Pinpoint the cell where the given text exists, returning its (X, Y) midpoint coordinate. 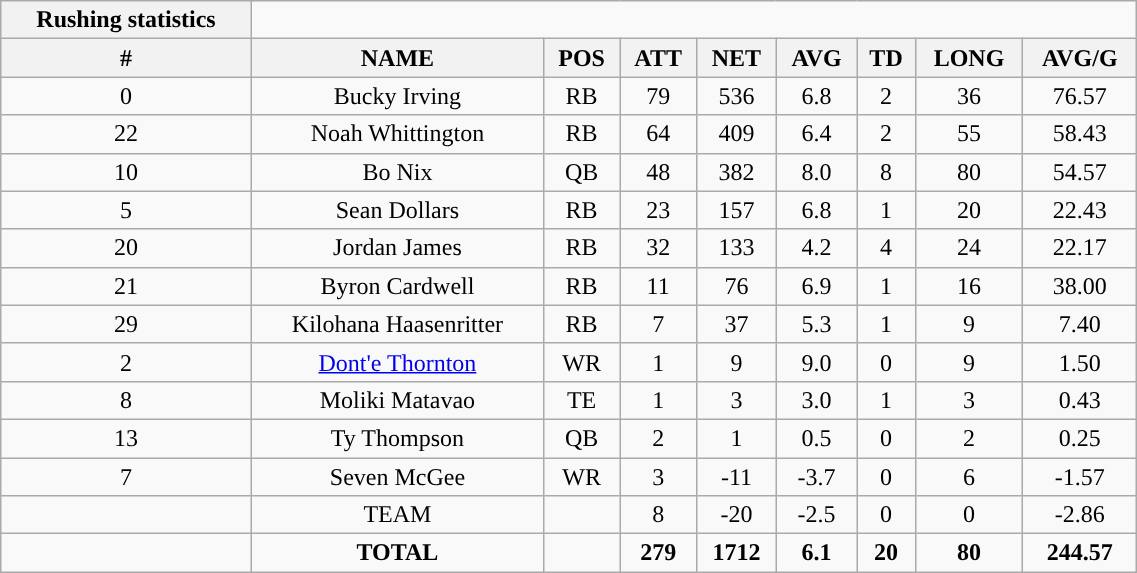
Bucky Irving (397, 96)
AVG/G (1080, 58)
Ty Thompson (397, 438)
536 (736, 96)
-2.86 (1080, 515)
1.50 (1080, 362)
Dont'e Thornton (397, 362)
Seven McGee (397, 477)
6.1 (816, 553)
24 (969, 248)
157 (736, 210)
22 (126, 134)
16 (969, 286)
POS (582, 58)
0.43 (1080, 400)
76 (736, 286)
76.57 (1080, 96)
22.43 (1080, 210)
5 (126, 210)
TEAM (397, 515)
Jordan James (397, 248)
Byron Cardwell (397, 286)
-1.57 (1080, 477)
9.0 (816, 362)
5.3 (816, 324)
0.25 (1080, 438)
55 (969, 134)
1712 (736, 553)
382 (736, 172)
-20 (736, 515)
6.9 (816, 286)
4 (886, 248)
3.0 (816, 400)
36 (969, 96)
NET (736, 58)
279 (658, 553)
244.57 (1080, 553)
Rushing statistics (126, 20)
Kilohana Haasenritter (397, 324)
48 (658, 172)
Noah Whittington (397, 134)
0.5 (816, 438)
LONG (969, 58)
TOTAL (397, 553)
TD (886, 58)
58.43 (1080, 134)
54.57 (1080, 172)
32 (658, 248)
6.4 (816, 134)
23 (658, 210)
Sean Dollars (397, 210)
TE (582, 400)
ATT (658, 58)
Bo Nix (397, 172)
# (126, 58)
6 (969, 477)
11 (658, 286)
37 (736, 324)
409 (736, 134)
-11 (736, 477)
AVG (816, 58)
13 (126, 438)
4.2 (816, 248)
22.17 (1080, 248)
64 (658, 134)
29 (126, 324)
10 (126, 172)
-2.5 (816, 515)
NAME (397, 58)
133 (736, 248)
21 (126, 286)
79 (658, 96)
38.00 (1080, 286)
8.0 (816, 172)
7.40 (1080, 324)
-3.7 (816, 477)
Moliki Matavao (397, 400)
